Find where the given text appears and provide that cell's center as [x, y] coordinate. 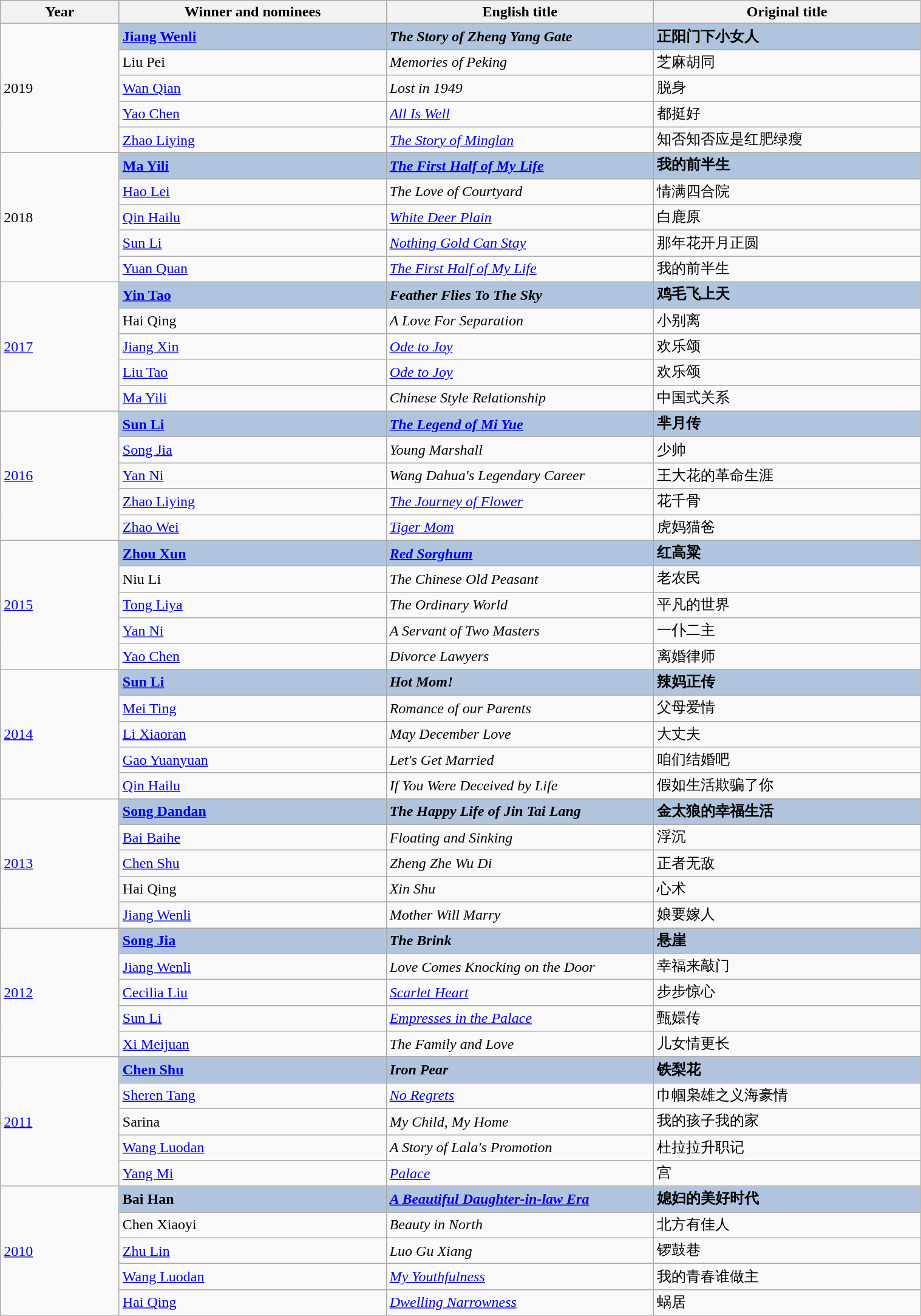
The Ordinary World [520, 605]
Yuan Quan [253, 270]
情满四合院 [787, 192]
Tong Liya [253, 605]
王大花的革命生涯 [787, 476]
Zheng Zhe Wu Di [520, 863]
Sarina [253, 1122]
A Love For Separation [520, 321]
2011 [60, 1122]
2016 [60, 476]
Scarlet Heart [520, 993]
Young Marshall [520, 450]
White Deer Plain [520, 217]
Tiger Mom [520, 528]
金太狼的幸福生活 [787, 812]
2015 [60, 605]
Li Xiaoran [253, 734]
咱们结婚吧 [787, 760]
A Servant of Two Masters [520, 631]
Year [60, 12]
Wan Qian [253, 89]
铁梨花 [787, 1070]
Song Dandan [253, 812]
Hot Mom! [520, 682]
Zhou Xun [253, 554]
宫 [787, 1174]
Sheren Tang [253, 1096]
儿女情更长 [787, 1044]
Memories of Peking [520, 62]
离婚律师 [787, 657]
Let's Get Married [520, 760]
The Story of Minglan [520, 140]
白鹿原 [787, 217]
北方有佳人 [787, 1225]
Iron Pear [520, 1070]
芈月传 [787, 424]
2018 [60, 217]
正者无敌 [787, 863]
辣妈正传 [787, 682]
花千骨 [787, 501]
悬崖 [787, 941]
Floating and Sinking [520, 838]
正阳门下小女人 [787, 36]
Jiang Xin [253, 347]
2010 [60, 1250]
The Love of Courtyard [520, 192]
2019 [60, 89]
Beauty in North [520, 1225]
Wang Dahua's Legendary Career [520, 476]
那年花开月正圆 [787, 243]
Chen Xiaoyi [253, 1225]
Empresses in the Palace [520, 1019]
Xi Meijuan [253, 1044]
红高粱 [787, 554]
2017 [60, 346]
Nothing Gold Can Stay [520, 243]
Bai Baihe [253, 838]
Love Comes Knocking on the Door [520, 966]
English title [520, 12]
Dwelling Narrowness [520, 1303]
Mother Will Marry [520, 915]
Winner and nominees [253, 12]
Cecilia Liu [253, 993]
我的青春谁做主 [787, 1277]
小别离 [787, 321]
Feather Flies To The Sky [520, 295]
The Story of Zheng Yang Gate [520, 36]
The Happy Life of Jin Tai Lang [520, 812]
虎妈猫爸 [787, 528]
心术 [787, 889]
锣鼓巷 [787, 1250]
Zhu Lin [253, 1250]
2013 [60, 863]
媳妇的美好时代 [787, 1199]
假如生活欺骗了你 [787, 785]
脱身 [787, 89]
蜗居 [787, 1303]
鸡毛飞上天 [787, 295]
Hao Lei [253, 192]
A Beautiful Daughter-in-law Era [520, 1199]
Red Sorghum [520, 554]
父母爱情 [787, 708]
If You Were Deceived by Life [520, 785]
The Chinese Old Peasant [520, 579]
Yin Tao [253, 295]
芝麻胡同 [787, 62]
大丈夫 [787, 734]
The Brink [520, 941]
All Is Well [520, 114]
Romance of our Parents [520, 708]
Luo Gu Xiang [520, 1250]
甄嬛传 [787, 1019]
The Legend of Mi Yue [520, 424]
Palace [520, 1174]
The Journey of Flower [520, 501]
娘要嫁人 [787, 915]
The Family and Love [520, 1044]
Bai Han [253, 1199]
2012 [60, 992]
My Youthfulness [520, 1277]
Liu Tao [253, 373]
Divorce Lawyers [520, 657]
Yang Mi [253, 1174]
幸福来敲门 [787, 966]
都挺好 [787, 114]
A Story of Lala's Promotion [520, 1147]
Mei Ting [253, 708]
Chinese Style Relationship [520, 398]
Zhao Wei [253, 528]
2014 [60, 734]
步步惊心 [787, 993]
知否知否应是红肥绿瘦 [787, 140]
我的孩子我的家 [787, 1122]
Xin Shu [520, 889]
May December Love [520, 734]
老农民 [787, 579]
Lost in 1949 [520, 89]
少帅 [787, 450]
平凡的世界 [787, 605]
中国式关系 [787, 398]
杜拉拉升职记 [787, 1147]
浮沉 [787, 838]
一仆二主 [787, 631]
Gao Yuanyuan [253, 760]
My Child, My Home [520, 1122]
Niu Li [253, 579]
Liu Pei [253, 62]
Original title [787, 12]
巾帼枭雄之义海豪情 [787, 1096]
No Regrets [520, 1096]
